Determine the (x, y) coordinate at the center of the cell enclosing the given text.  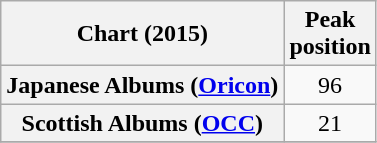
Peakposition (330, 34)
Chart (2015) (142, 34)
96 (330, 85)
Japanese Albums (Oricon) (142, 85)
Scottish Albums (OCC) (142, 123)
21 (330, 123)
